Return (x, y) of the center of cell containing provided text 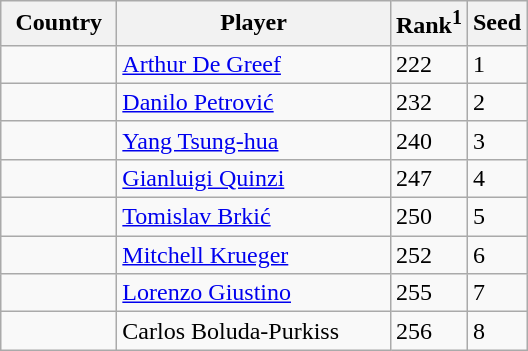
5 (496, 217)
247 (428, 178)
Carlos Boluda-Purkiss (254, 331)
Mitchell Krueger (254, 255)
256 (428, 331)
240 (428, 140)
222 (428, 64)
6 (496, 255)
Seed (496, 24)
7 (496, 293)
8 (496, 331)
Rank1 (428, 24)
Player (254, 24)
Lorenzo Giustino (254, 293)
Tomislav Brkić (254, 217)
4 (496, 178)
Yang Tsung-hua (254, 140)
Arthur De Greef (254, 64)
2 (496, 102)
255 (428, 293)
Gianluigi Quinzi (254, 178)
252 (428, 255)
232 (428, 102)
3 (496, 140)
Country (59, 24)
Danilo Petrović (254, 102)
1 (496, 64)
250 (428, 217)
